From the cell containing the given text, extract its center point as [X, Y] coordinate. 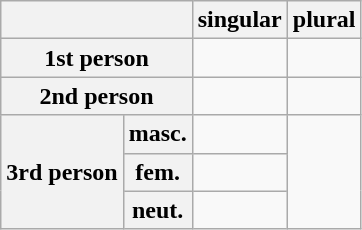
neut. [158, 210]
singular [240, 20]
masc. [158, 134]
3rd person [62, 172]
plural [324, 20]
1st person [96, 58]
2nd person [96, 96]
fem. [158, 172]
